Search for the cell housing the specified text and yield its (x, y) center coordinate. 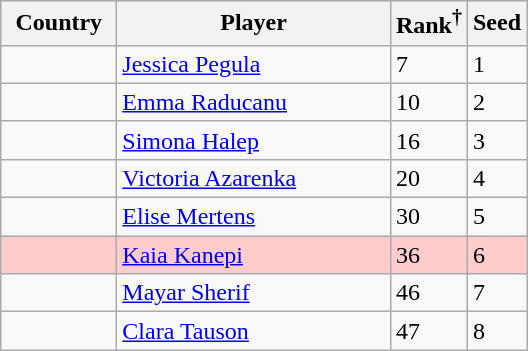
10 (428, 102)
2 (496, 102)
Elise Mertens (254, 217)
1 (496, 64)
4 (496, 178)
46 (428, 293)
36 (428, 255)
Mayar Sherif (254, 293)
6 (496, 255)
Jessica Pegula (254, 64)
16 (428, 140)
Simona Halep (254, 140)
Kaia Kanepi (254, 255)
20 (428, 178)
Victoria Azarenka (254, 178)
Emma Raducanu (254, 102)
Rank† (428, 24)
Seed (496, 24)
3 (496, 140)
Player (254, 24)
5 (496, 217)
30 (428, 217)
8 (496, 331)
Clara Tauson (254, 331)
47 (428, 331)
Country (59, 24)
